Output the (x, y) coordinate of the center of the cell containing the given text.  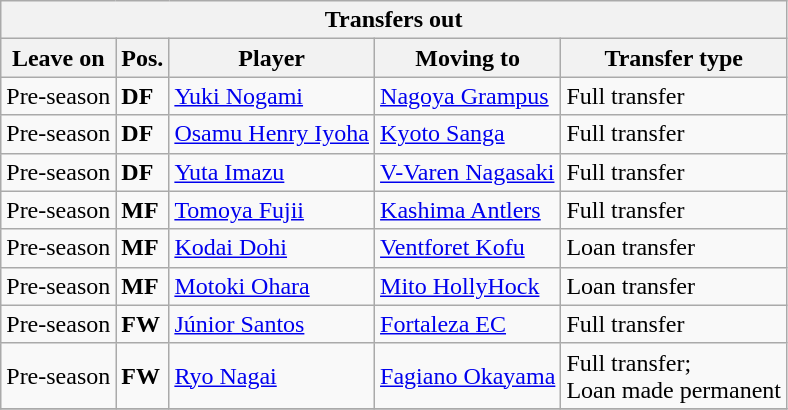
Fagiano Okayama (468, 376)
Moving to (468, 58)
Júnior Santos (272, 324)
Yuta Imazu (272, 172)
Transfer type (674, 58)
Leave on (58, 58)
Full transfer; Loan made permanent (674, 376)
Yuki Nogami (272, 96)
Osamu Henry Iyoha (272, 134)
Mito HollyHock (468, 286)
Fortaleza EC (468, 324)
Tomoya Fujii (272, 210)
Kashima Antlers (468, 210)
Nagoya Grampus (468, 96)
Kyoto Sanga (468, 134)
Transfers out (394, 20)
Ryo Nagai (272, 376)
Player (272, 58)
Pos. (142, 58)
Motoki Ohara (272, 286)
V-Varen Nagasaki (468, 172)
Kodai Dohi (272, 248)
Ventforet Kofu (468, 248)
